Determine the [X, Y] coordinate at the center of the cell enclosing the given text.  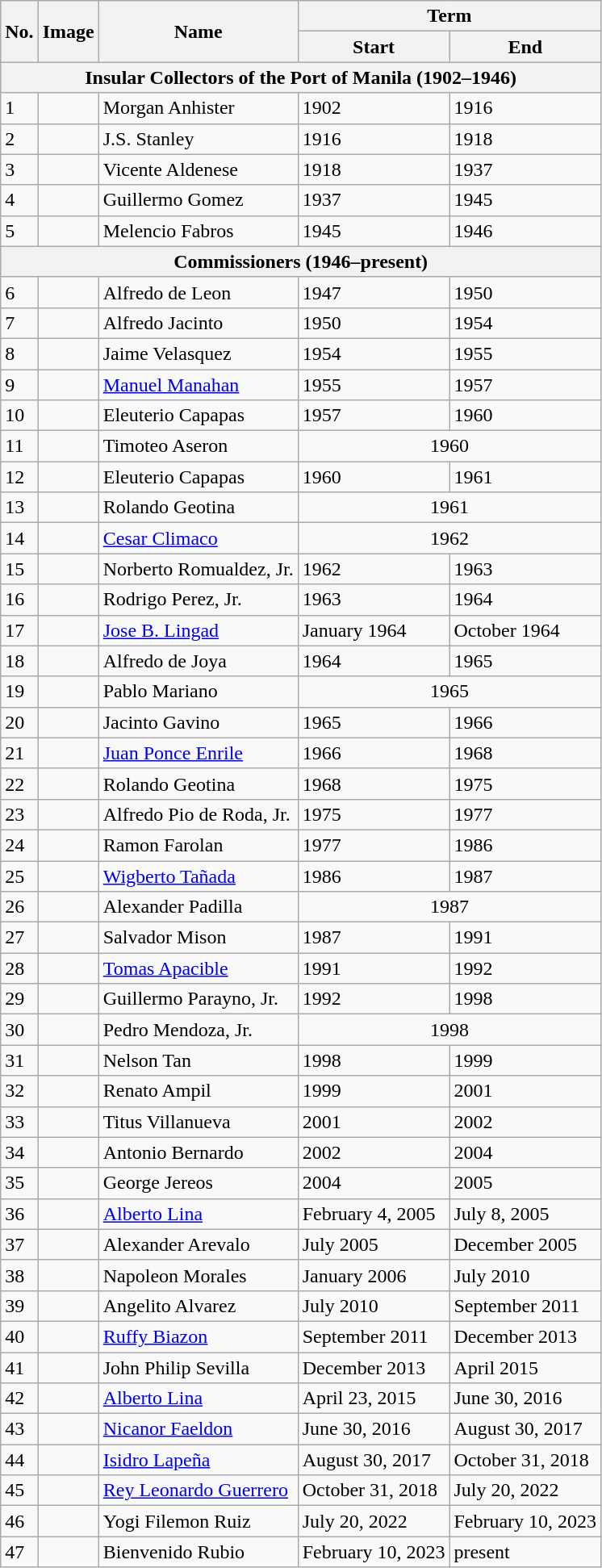
Angelito Alvarez [199, 1306]
Insular Collectors of the Port of Manila (1902–1946) [301, 77]
Name [199, 31]
Norberto Romualdez, Jr. [199, 569]
40 [19, 1336]
10 [19, 416]
24 [19, 845]
April 2015 [525, 1368]
43 [19, 1429]
Jaime Velasquez [199, 353]
27 [19, 938]
Alfredo de Leon [199, 292]
April 23, 2015 [374, 1399]
11 [19, 446]
Image [68, 31]
October 1964 [525, 630]
8 [19, 353]
21 [19, 753]
Ramon Farolan [199, 845]
Start [374, 47]
July 2005 [374, 1244]
Ruffy Biazon [199, 1336]
13 [19, 508]
46 [19, 1521]
Nelson Tan [199, 1060]
February 4, 2005 [374, 1214]
25 [19, 876]
3 [19, 169]
Isidro Lapeña [199, 1460]
Tomas Apacible [199, 968]
End [525, 47]
34 [19, 1152]
Antonio Bernardo [199, 1152]
Manuel Manahan [199, 385]
Bienvenido Rubio [199, 1552]
Alexander Padilla [199, 907]
George Jereos [199, 1183]
Yogi Filemon Ruiz [199, 1521]
Commissioners (1946–present) [301, 261]
Pablo Mariano [199, 692]
1946 [525, 231]
38 [19, 1275]
January 2006 [374, 1275]
Juan Ponce Enrile [199, 753]
Wigberto Tañada [199, 876]
Guillermo Gomez [199, 200]
9 [19, 385]
John Philip Sevilla [199, 1368]
44 [19, 1460]
Jacinto Gavino [199, 722]
30 [19, 1030]
39 [19, 1306]
Renato Ampil [199, 1091]
4 [19, 200]
18 [19, 661]
Rodrigo Perez, Jr. [199, 600]
7 [19, 323]
22 [19, 784]
6 [19, 292]
41 [19, 1368]
December 2005 [525, 1244]
14 [19, 538]
Titus Villanueva [199, 1122]
January 1964 [374, 630]
5 [19, 231]
July 8, 2005 [525, 1214]
Guillermo Parayno, Jr. [199, 999]
Alfredo Jacinto [199, 323]
26 [19, 907]
Vicente Aldenese [199, 169]
Alfredo Pio de Roda, Jr. [199, 814]
Term [449, 16]
Napoleon Morales [199, 1275]
15 [19, 569]
28 [19, 968]
Alexander Arevalo [199, 1244]
1902 [374, 108]
16 [19, 600]
Cesar Climaco [199, 538]
Morgan Anhister [199, 108]
No. [19, 31]
32 [19, 1091]
2 [19, 139]
17 [19, 630]
1 [19, 108]
2005 [525, 1183]
Pedro Mendoza, Jr. [199, 1030]
1947 [374, 292]
Jose B. Lingad [199, 630]
42 [19, 1399]
12 [19, 477]
35 [19, 1183]
36 [19, 1214]
31 [19, 1060]
45 [19, 1491]
33 [19, 1122]
Alfredo de Joya [199, 661]
Melencio Fabros [199, 231]
J.S. Stanley [199, 139]
47 [19, 1552]
Nicanor Faeldon [199, 1429]
present [525, 1552]
37 [19, 1244]
19 [19, 692]
23 [19, 814]
29 [19, 999]
Timoteo Aseron [199, 446]
Salvador Mison [199, 938]
20 [19, 722]
Rey Leonardo Guerrero [199, 1491]
